For the text-containing cell, return its midpoint in [X, Y] coordinate format. 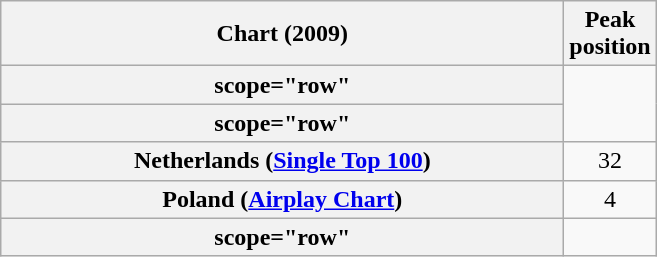
4 [610, 199]
Netherlands (Single Top 100) [282, 161]
32 [610, 161]
Peakposition [610, 34]
Chart (2009) [282, 34]
Poland (Airplay Chart) [282, 199]
